For the text-containing cell, return its midpoint in (X, Y) coordinate format. 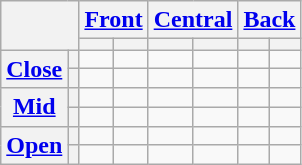
Open (34, 145)
Central (193, 20)
Front (114, 20)
Close (34, 69)
Back (270, 20)
Mid (34, 107)
